Search for the cell housing the specified text and yield its [x, y] center coordinate. 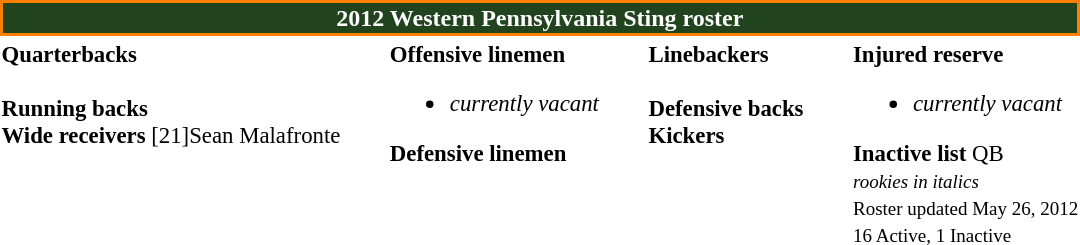
2012 Western Pennsylvania Sting roster [540, 18]
